Return the (x, y) coordinate for the center point of the cell that contains the specified text.  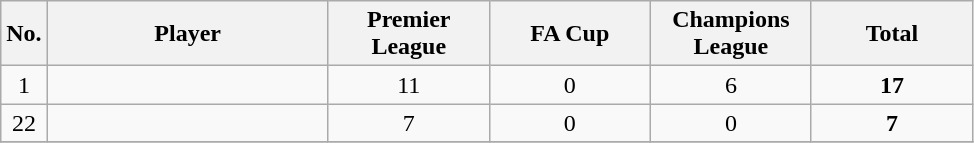
11 (408, 85)
Champions League (730, 34)
6 (730, 85)
Player (188, 34)
1 (24, 85)
22 (24, 123)
No. (24, 34)
17 (892, 85)
FA Cup (570, 34)
Total (892, 34)
Premier League (408, 34)
